Pinpoint the cell where the given text exists, returning its [x, y] midpoint coordinate. 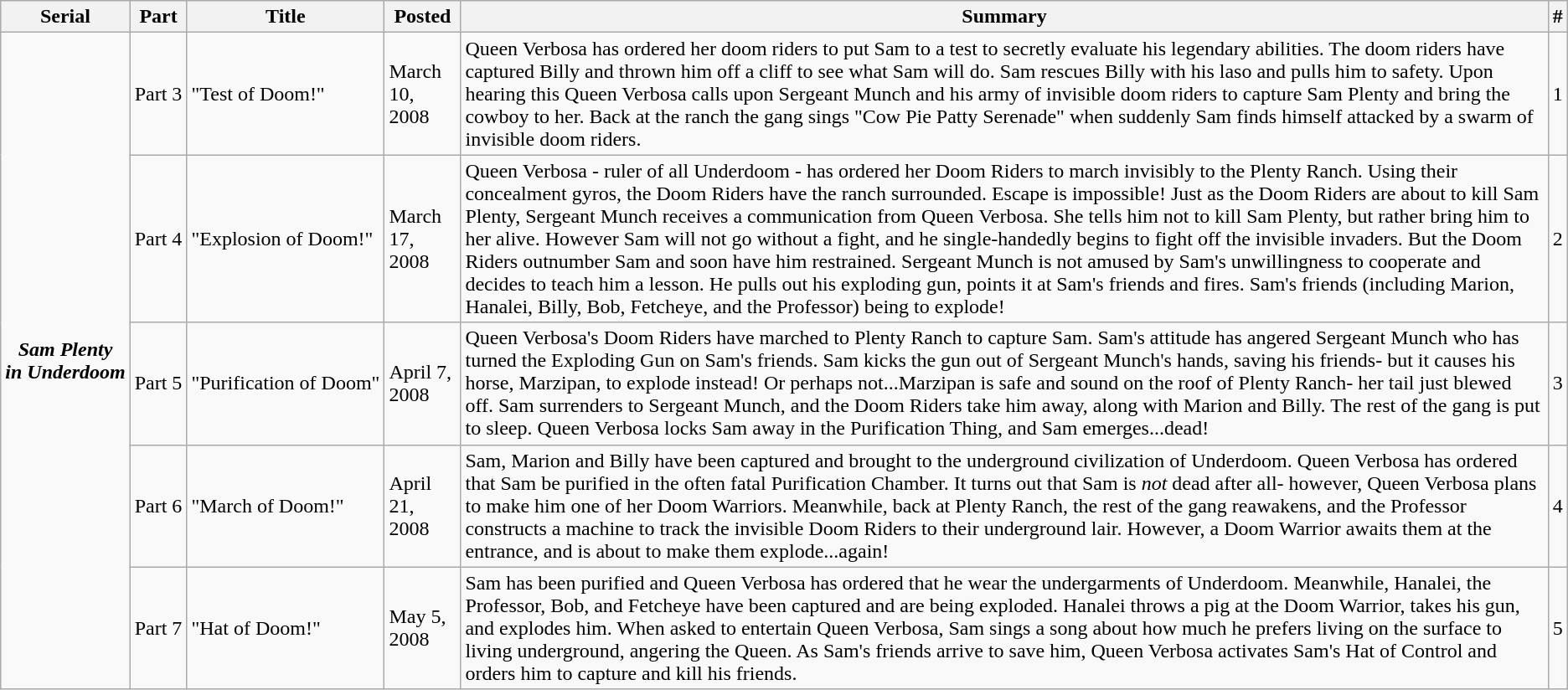
"Explosion of Doom!" [286, 239]
May 5, 2008 [422, 628]
March 10, 2008 [422, 94]
Title [286, 17]
April 21, 2008 [422, 506]
"March of Doom!" [286, 506]
April 7, 2008 [422, 384]
Part 5 [158, 384]
Sam Plentyin Underdoom [65, 361]
Part [158, 17]
Serial [65, 17]
Part 3 [158, 94]
Part 4 [158, 239]
2 [1558, 239]
4 [1558, 506]
March 17, 2008 [422, 239]
"Hat of Doom!" [286, 628]
"Test of Doom!" [286, 94]
Posted [422, 17]
"Purification of Doom" [286, 384]
Part 6 [158, 506]
# [1558, 17]
Summary [1004, 17]
1 [1558, 94]
5 [1558, 628]
Part 7 [158, 628]
3 [1558, 384]
